Capture the cell that displays the provided text and extract its (x, y) central coordinate. 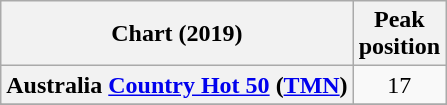
Australia Country Hot 50 (TMN) (177, 85)
Peakposition (399, 34)
Chart (2019) (177, 34)
17 (399, 85)
